Capture the cell that displays the provided text and extract its (X, Y) central coordinate. 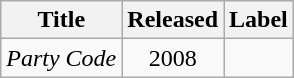
Title (62, 20)
Label (259, 20)
2008 (173, 58)
Released (173, 20)
Party Code (62, 58)
